Extract the [x, y] coordinate from the center of the cell holding the provided text.  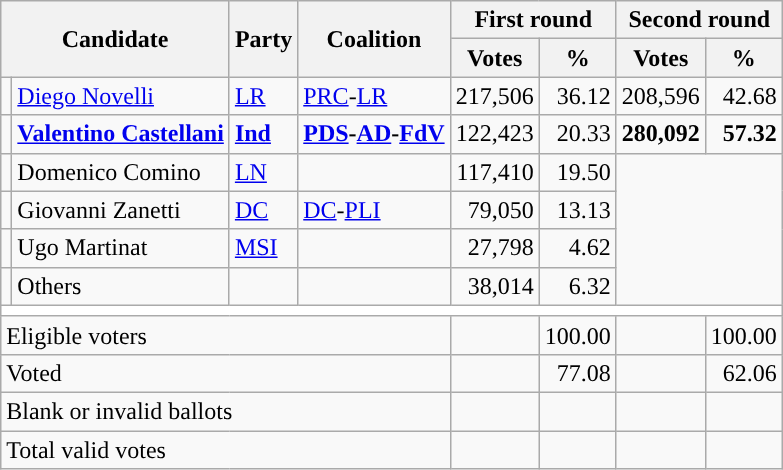
Ugo Martinat [121, 248]
217,506 [494, 96]
LN [263, 172]
208,596 [660, 96]
27,798 [494, 248]
Domenico Comino [121, 172]
Voted [226, 373]
42.68 [744, 96]
13.13 [578, 210]
Others [121, 286]
Blank or invalid ballots [226, 411]
Ind [263, 134]
79,050 [494, 210]
Total valid votes [226, 449]
6.32 [578, 286]
LR [263, 96]
DC [263, 210]
PDS-AD-FdV [374, 134]
Second round [699, 20]
Giovanni Zanetti [121, 210]
280,092 [660, 134]
20.33 [578, 134]
19.50 [578, 172]
62.06 [744, 373]
Candidate [116, 39]
DC-PLI [374, 210]
117,410 [494, 172]
4.62 [578, 248]
77.08 [578, 373]
Diego Novelli [121, 96]
Party [263, 39]
MSI [263, 248]
PRC-LR [374, 96]
Valentino Castellani [121, 134]
122,423 [494, 134]
38,014 [494, 286]
Eligible voters [226, 335]
Coalition [374, 39]
57.32 [744, 134]
First round [533, 20]
36.12 [578, 96]
